For the text-containing cell, return its midpoint in [X, Y] coordinate format. 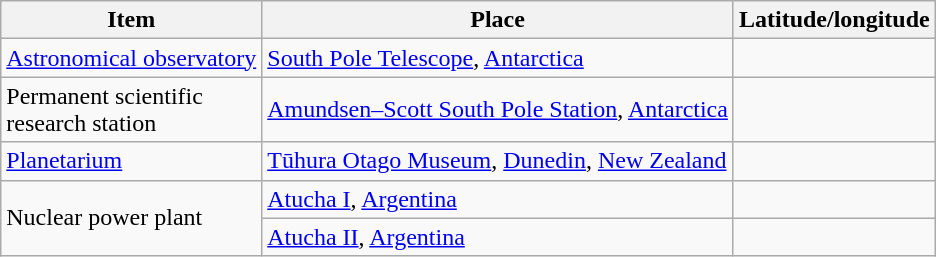
Place [498, 20]
Atucha I, Argentina [498, 199]
Permanent scientificresearch station [132, 110]
Latitude/longitude [834, 20]
Planetarium [132, 161]
Amundsen–Scott South Pole Station, Antarctica [498, 110]
Tūhura Otago Museum, Dunedin, New Zealand [498, 161]
Atucha II, Argentina [498, 237]
Astronomical observatory [132, 58]
Item [132, 20]
South Pole Telescope, Antarctica [498, 58]
Nuclear power plant [132, 218]
